Capture the cell that displays the provided text and extract its (X, Y) central coordinate. 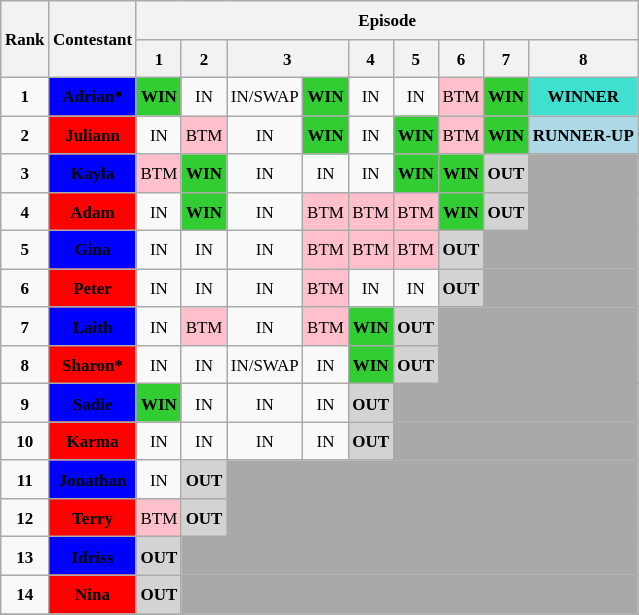
11 (25, 480)
Idriss (93, 556)
RUNNER-UP (584, 135)
Peter (93, 288)
Kayla (93, 173)
12 (25, 518)
Juliann (93, 135)
9 (25, 403)
Laith (93, 326)
Sharon* (93, 365)
10 (25, 441)
Adam (93, 212)
WINNER (584, 97)
14 (25, 595)
Jonathan (93, 480)
Contestant (93, 40)
Sadie (93, 403)
Karma (93, 441)
Episode (387, 20)
Nina (93, 595)
Terry (93, 518)
Rank (25, 40)
Gina (93, 250)
Adrian* (93, 97)
13 (25, 556)
